For the text-containing cell, return its midpoint in [X, Y] coordinate format. 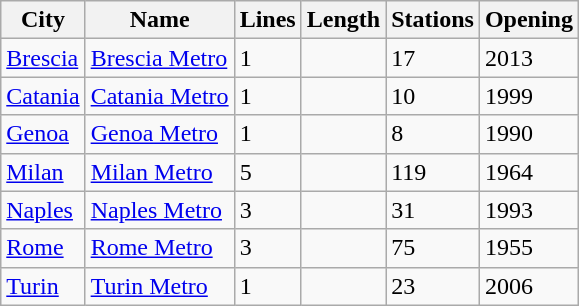
8 [433, 134]
Turin Metro [160, 286]
Brescia [43, 58]
Rome [43, 248]
Lines [268, 20]
Name [160, 20]
23 [433, 286]
5 [268, 172]
2006 [528, 286]
75 [433, 248]
Milan Metro [160, 172]
City [43, 20]
Opening [528, 20]
31 [433, 210]
2013 [528, 58]
Naples [43, 210]
Genoa [43, 134]
1993 [528, 210]
Brescia Metro [160, 58]
Turin [43, 286]
Catania Metro [160, 96]
Genoa Metro [160, 134]
1990 [528, 134]
Naples Metro [160, 210]
10 [433, 96]
119 [433, 172]
Catania [43, 96]
Rome Metro [160, 248]
1964 [528, 172]
1955 [528, 248]
Milan [43, 172]
17 [433, 58]
Length [343, 20]
Stations [433, 20]
1999 [528, 96]
